Output the [X, Y] coordinate of the center of the cell containing the given text.  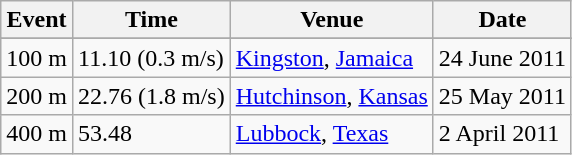
22.76 (1.8 m/s) [151, 96]
100 m [37, 58]
24 June 2011 [502, 58]
Lubbock, Texas [332, 134]
400 m [37, 134]
Time [151, 20]
11.10 (0.3 m/s) [151, 58]
200 m [37, 96]
2 April 2011 [502, 134]
Date [502, 20]
25 May 2011 [502, 96]
Venue [332, 20]
Kingston, Jamaica [332, 58]
53.48 [151, 134]
Hutchinson, Kansas [332, 96]
Event [37, 20]
